Determine the [X, Y] coordinate at the center of the cell enclosing the given text.  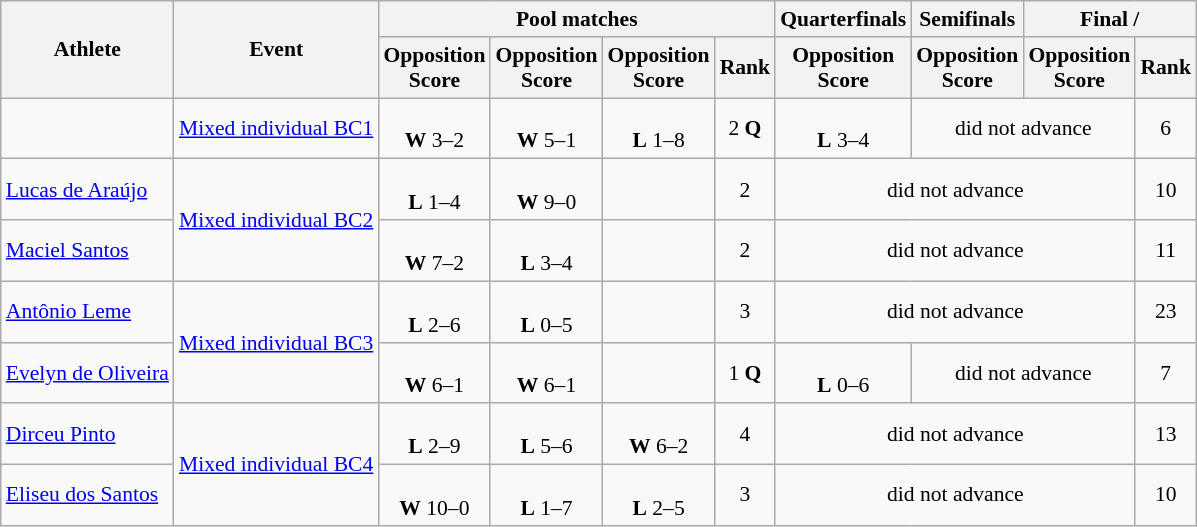
Mixed individual BC3 [276, 342]
23 [1166, 312]
Evelyn de Oliveira [88, 372]
Dirceu Pinto [88, 434]
6 [1166, 128]
7 [1166, 372]
Mixed individual BC2 [276, 220]
L 0–6 [843, 372]
1 Q [746, 372]
Lucas de Araújo [88, 190]
13 [1166, 434]
L 2–6 [434, 312]
W 7–2 [434, 250]
L 1–7 [546, 496]
W 5–1 [546, 128]
L 1–8 [659, 128]
2 Q [746, 128]
W 6–2 [659, 434]
L 0–5 [546, 312]
W 10–0 [434, 496]
Maciel Santos [88, 250]
Athlete [88, 50]
W 9–0 [546, 190]
Mixed individual BC1 [276, 128]
Eliseu dos Santos [88, 496]
W 3–2 [434, 128]
L 2–9 [434, 434]
Semifinals [967, 19]
Quarterfinals [843, 19]
L 2–5 [659, 496]
Pool matches [576, 19]
4 [746, 434]
Event [276, 50]
11 [1166, 250]
L 1–4 [434, 190]
Mixed individual BC4 [276, 465]
Final / [1110, 19]
L 5–6 [546, 434]
Antônio Leme [88, 312]
